Extract the [x, y] coordinate from the center of the cell holding the provided text.  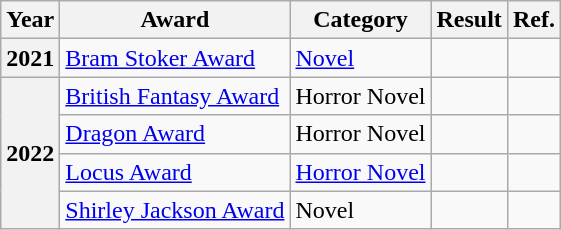
Result [469, 20]
2022 [30, 153]
Locus Award [175, 172]
2021 [30, 58]
Dragon Award [175, 134]
Ref. [534, 20]
Bram Stoker Award [175, 58]
Year [30, 20]
British Fantasy Award [175, 96]
Award [175, 20]
Category [360, 20]
Shirley Jackson Award [175, 210]
